For the text-containing cell, return its midpoint in (x, y) coordinate format. 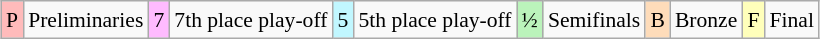
7 (158, 20)
7th place play-off (250, 20)
Final (792, 20)
B (658, 20)
½ (530, 20)
Preliminaries (86, 20)
P (12, 20)
F (753, 20)
5th place play-off (434, 20)
5 (342, 20)
Bronze (706, 20)
Semifinals (594, 20)
